Identify which cell holds the provided text, then report its (X, Y) central coordinate. 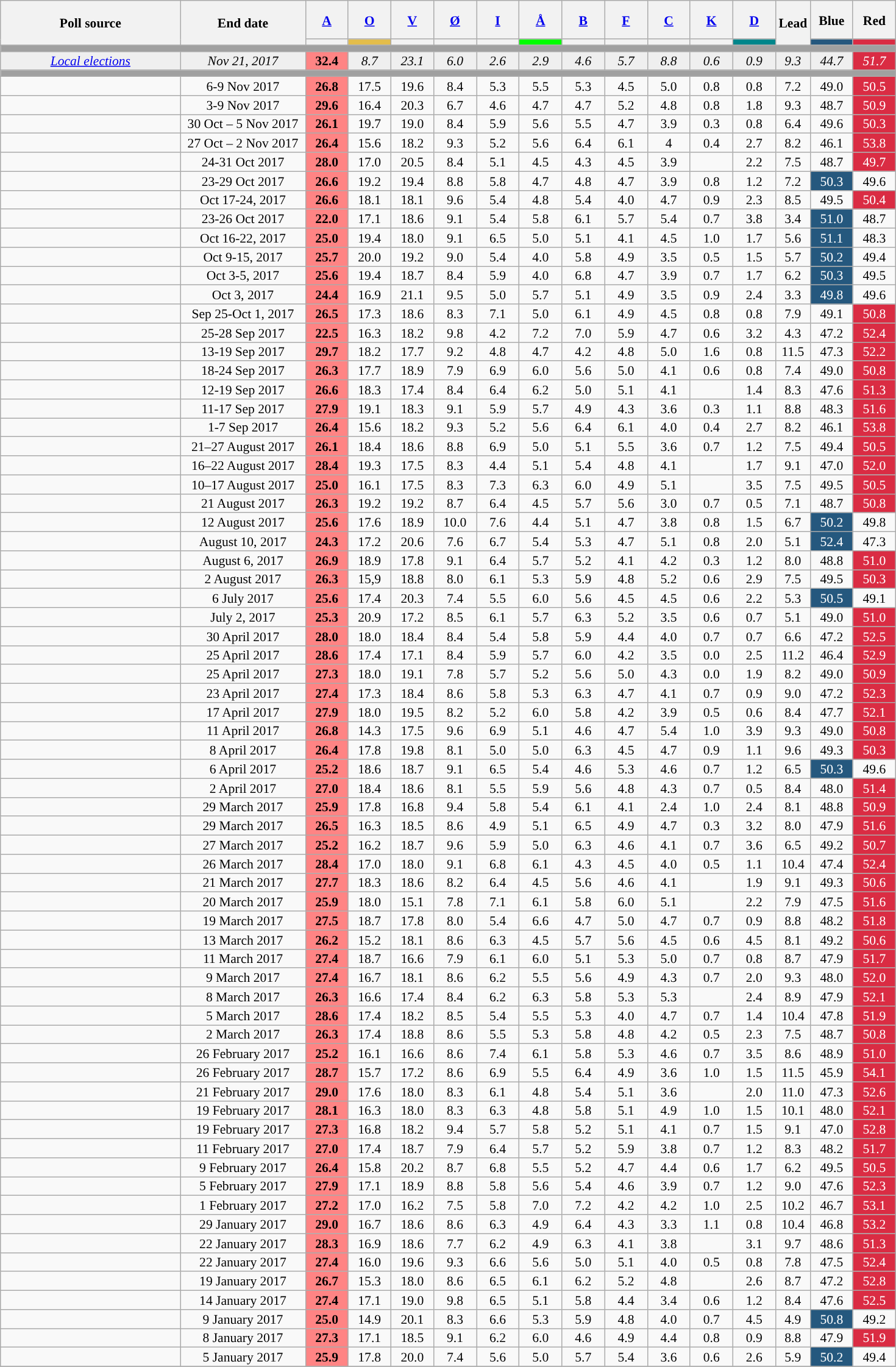
7.3 (498, 484)
32.4 (327, 61)
1 February 2017 (243, 1205)
30 April 2017 (243, 636)
52.2 (874, 351)
10.1 (792, 1110)
3.0 (669, 503)
3.1 (754, 1243)
23-29 Oct 2017 (243, 180)
Oct 3, 2017 (243, 295)
47.8 (831, 1015)
11 March 2017 (243, 958)
25.7 (327, 257)
46.8 (831, 1224)
23 April 2017 (243, 694)
51.8 (874, 920)
5 March 2017 (243, 1015)
26 March 2017 (243, 864)
27.7 (327, 882)
2 August 2017 (243, 579)
15.1 (412, 902)
26.7 (327, 1281)
15.3 (369, 1281)
46.4 (831, 655)
July 2, 2017 (243, 617)
D (754, 20)
A (327, 20)
21 February 2017 (243, 1091)
9.5 (455, 295)
12 August 2017 (243, 523)
29.6 (327, 105)
46.7 (831, 1205)
24-31 Oct 2017 (243, 162)
2 April 2017 (243, 787)
21 August 2017 (243, 503)
12-19 Sep 2017 (243, 390)
9 January 2017 (243, 1319)
19 March 2017 (243, 920)
Ø (455, 20)
20.5 (412, 162)
19.5 (412, 712)
19 January 2017 (243, 1281)
V (412, 20)
24.4 (327, 295)
Oct 16-22, 2017 (243, 238)
27.2 (327, 1205)
8 March 2017 (243, 997)
26.9 (327, 561)
26.2 (327, 940)
50.4 (874, 200)
15,9 (369, 579)
17 April 2017 (243, 712)
Blue (831, 20)
O (369, 20)
25.3 (327, 617)
19.3 (369, 466)
48.6 (831, 1243)
22.5 (327, 333)
B (583, 20)
28.7 (327, 1073)
15.8 (369, 1168)
11.0 (792, 1091)
F (626, 20)
August 10, 2017 (243, 541)
20.2 (412, 1168)
27 March 2017 (243, 845)
Oct 9-15, 2017 (243, 257)
4 (669, 143)
7.7 (455, 1243)
29.7 (327, 351)
11.2 (792, 655)
End date (243, 23)
23.1 (412, 61)
15.7 (369, 1073)
Local elections (90, 61)
13 March 2017 (243, 940)
15.2 (369, 940)
48.9 (831, 1053)
49.7 (874, 162)
44.7 (831, 61)
27.5 (327, 920)
14.3 (369, 731)
Sep 25-Oct 1, 2017 (243, 313)
1.6 (711, 351)
August 6, 2017 (243, 561)
14 January 2017 (243, 1301)
18-24 Sep 2017 (243, 371)
8 April 2017 (243, 750)
1-7 Sep 2017 (243, 428)
16.4 (369, 105)
14.9 (369, 1319)
Oct 17-24, 2017 (243, 200)
27 Oct – 2 Nov 2017 (243, 143)
6 April 2017 (243, 769)
11-17 Sep 2017 (243, 408)
16.0 (369, 1262)
11 February 2017 (243, 1148)
47.4 (831, 864)
Oct 3-5, 2017 (243, 275)
28.1 (327, 1110)
30 Oct – 5 Nov 2017 (243, 124)
Poll source (90, 23)
Å (541, 20)
20.6 (412, 541)
9 February 2017 (243, 1168)
9 March 2017 (243, 978)
21.1 (412, 295)
Nov 21, 2017 (243, 61)
6-9 Nov 2017 (243, 87)
29 January 2017 (243, 1224)
I (498, 20)
1.8 (754, 105)
Red (874, 20)
13-19 Sep 2017 (243, 351)
20.1 (412, 1319)
24.3 (327, 541)
10–17 August 2017 (243, 484)
9.7 (792, 1243)
22.0 (327, 219)
10.2 (792, 1205)
5 January 2017 (243, 1357)
5 February 2017 (243, 1186)
53.1 (874, 1205)
50.7 (874, 845)
51.1 (831, 238)
C (669, 20)
8 January 2017 (243, 1338)
19.7 (369, 124)
K (711, 20)
47.7 (831, 712)
11 April 2017 (243, 731)
16–22 August 2017 (243, 466)
25-28 Sep 2017 (243, 333)
21–27 August 2017 (243, 446)
52.9 (874, 655)
3-9 Nov 2017 (243, 105)
Lead (792, 23)
9.2 (455, 351)
19.8 (412, 750)
21 March 2017 (243, 882)
20 March 2017 (243, 902)
53.2 (874, 1224)
45.9 (831, 1073)
2 March 2017 (243, 1035)
54.1 (874, 1073)
20.9 (369, 617)
52.6 (874, 1091)
51.4 (874, 787)
6 July 2017 (243, 598)
28.3 (327, 1243)
10.0 (455, 523)
8.9 (792, 997)
23-26 Oct 2017 (243, 219)
